Return the [X, Y] coordinate for the center point of the cell that contains the specified text.  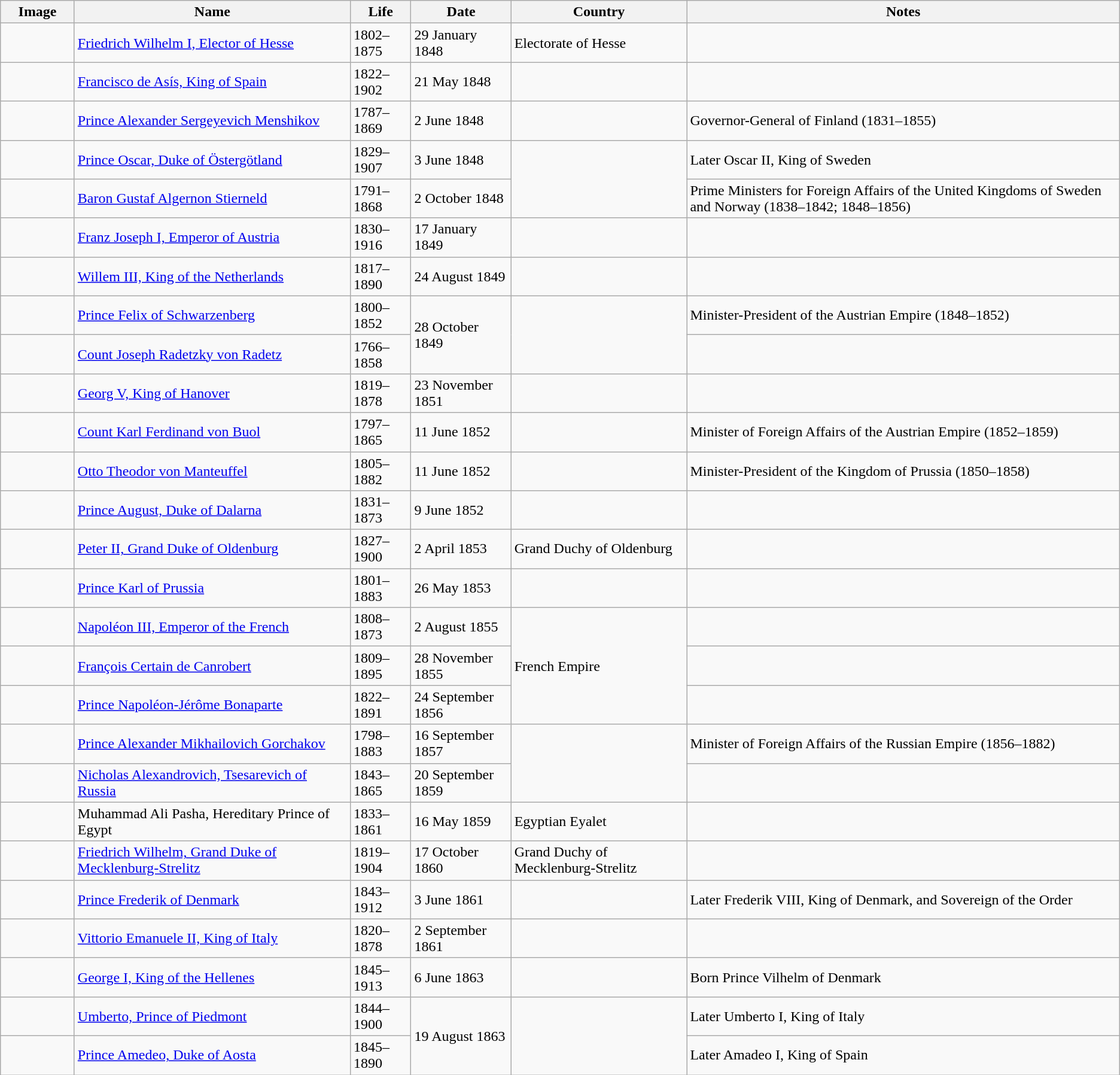
Governor-General of Finland (1831–1855) [903, 121]
1797–1865 [381, 432]
Later Frederik VIII, King of Denmark, and Sovereign of the Order [903, 899]
1819–1904 [381, 861]
2 April 1853 [461, 549]
6 June 1863 [461, 977]
28 October 1849 [461, 335]
Muhammad Ali Pasha, Hereditary Prince of Egypt [212, 821]
3 June 1861 [461, 899]
Peter II, Grand Duke of Oldenburg [212, 549]
Friedrich Wilhelm, Grand Duke of Mecklenburg-Strelitz [212, 861]
Count Karl Ferdinand von Buol [212, 432]
Date [461, 12]
Nicholas Alexandrovich, Tsesarevich of Russia [212, 783]
23 November 1851 [461, 393]
François Certain de Canrobert [212, 666]
1831–1873 [381, 510]
28 November 1855 [461, 666]
29 January 1848 [461, 43]
Minister-President of the Austrian Empire (1848–1852) [903, 315]
9 June 1852 [461, 510]
Georg V, King of Hanover [212, 393]
16 May 1859 [461, 821]
Prince Felix of Schwarzenberg [212, 315]
French Empire [599, 666]
Otto Theodor von Manteuffel [212, 470]
1809–1895 [381, 666]
Notes [903, 12]
Umberto, Prince of Piedmont [212, 1016]
1805–1882 [381, 470]
Prince Oscar, Duke of Östergötland [212, 159]
17 October 1860 [461, 861]
1820–1878 [381, 939]
Born Prince Vilhelm of Denmark [903, 977]
2 August 1855 [461, 627]
2 June 1848 [461, 121]
1800–1852 [381, 315]
24 September 1856 [461, 705]
1766–1858 [381, 354]
1801–1883 [381, 588]
2 September 1861 [461, 939]
1833–1861 [381, 821]
Image [38, 12]
Minister of Foreign Affairs of the Austrian Empire (1852–1859) [903, 432]
1808–1873 [381, 627]
Egyptian Eyalet [599, 821]
Napoléon III, Emperor of the French [212, 627]
1829–1907 [381, 159]
Minister of Foreign Affairs of the Russian Empire (1856–1882) [903, 743]
Name [212, 12]
3 June 1848 [461, 159]
Minister-President of the Kingdom of Prussia (1850–1858) [903, 470]
Country [599, 12]
Prime Ministers for Foreign Affairs of the United Kingdoms of Sweden and Norway (1838–1842; 1848–1856) [903, 199]
1798–1883 [381, 743]
Baron Gustaf Algernon Stierneld [212, 199]
21 May 1848 [461, 81]
1822–1902 [381, 81]
1819–1878 [381, 393]
1845–1890 [381, 1055]
Prince Alexander Mikhailovich Gorchakov [212, 743]
16 September 1857 [461, 743]
Francisco de Asís, King of Spain [212, 81]
Prince Alexander Sergeyevich Menshikov [212, 121]
1843–1912 [381, 899]
Later Oscar II, King of Sweden [903, 159]
24 August 1849 [461, 277]
1822–1891 [381, 705]
20 September 1859 [461, 783]
Prince Karl of Prussia [212, 588]
1791–1868 [381, 199]
2 October 1848 [461, 199]
Life [381, 12]
Vittorio Emanuele II, King of Italy [212, 939]
Count Joseph Radetzky von Radetz [212, 354]
1845–1913 [381, 977]
Grand Duchy of Mecklenburg-Strelitz [599, 861]
1802–1875 [381, 43]
Prince Amedeo, Duke of Aosta [212, 1055]
Franz Joseph I, Emperor of Austria [212, 237]
George I, King of the Hellenes [212, 977]
1830–1916 [381, 237]
1844–1900 [381, 1016]
1817–1890 [381, 277]
Later Amadeo I, King of Spain [903, 1055]
Prince August, Duke of Dalarna [212, 510]
1787–1869 [381, 121]
Electorate of Hesse [599, 43]
Friedrich Wilhelm I, Elector of Hesse [212, 43]
Willem III, King of the Netherlands [212, 277]
Prince Napoléon-Jérôme Bonaparte [212, 705]
19 August 1863 [461, 1035]
26 May 1853 [461, 588]
1827–1900 [381, 549]
17 January 1849 [461, 237]
1843–1865 [381, 783]
Prince Frederik of Denmark [212, 899]
Later Umberto I, King of Italy [903, 1016]
Grand Duchy of Oldenburg [599, 549]
